Detect which cell encompasses the target text, then output its (X, Y) center coordinate. 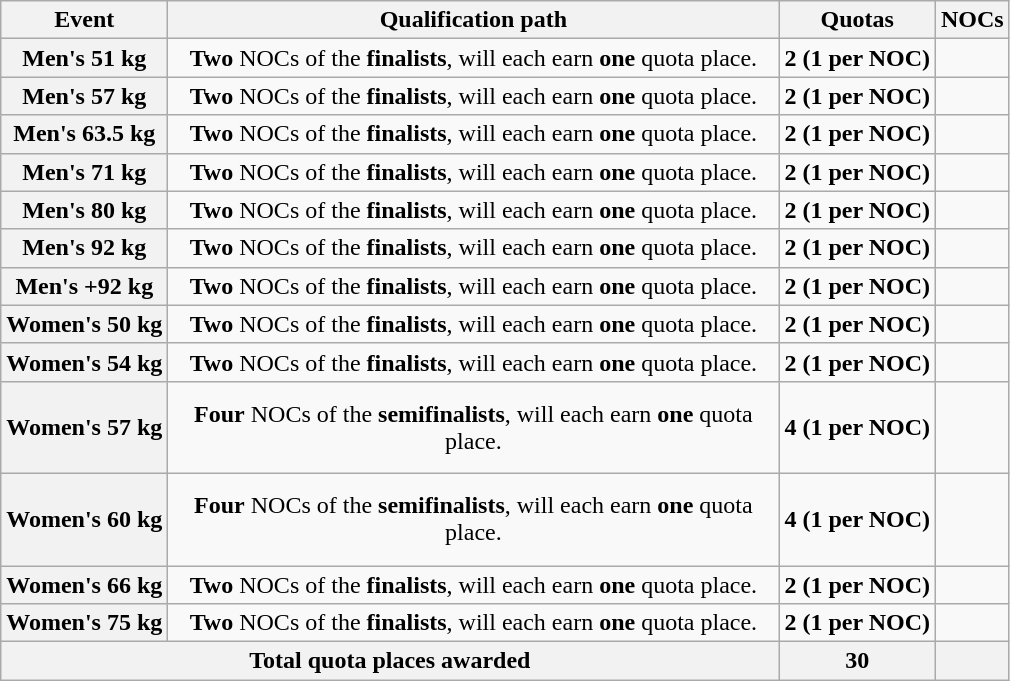
Men's 63.5 kg (84, 134)
Women's 60 kg (84, 519)
Men's 71 kg (84, 172)
Event (84, 20)
Total quota places awarded (390, 661)
Qualification path (474, 20)
Women's 75 kg (84, 623)
Women's 50 kg (84, 324)
Men's +92 kg (84, 286)
Men's 80 kg (84, 210)
Men's 92 kg (84, 248)
Women's 54 kg (84, 362)
Men's 51 kg (84, 58)
Women's 66 kg (84, 585)
Women's 57 kg (84, 427)
Quotas (858, 20)
NOCs (973, 20)
30 (858, 661)
Men's 57 kg (84, 96)
